Determine the (X, Y) coordinate at the center of the cell enclosing the given text.  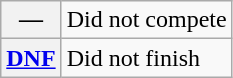
DNF (31, 58)
Did not compete (146, 20)
Did not finish (146, 58)
— (31, 20)
